Return the [X, Y] coordinate for the center point of the cell that contains the specified text.  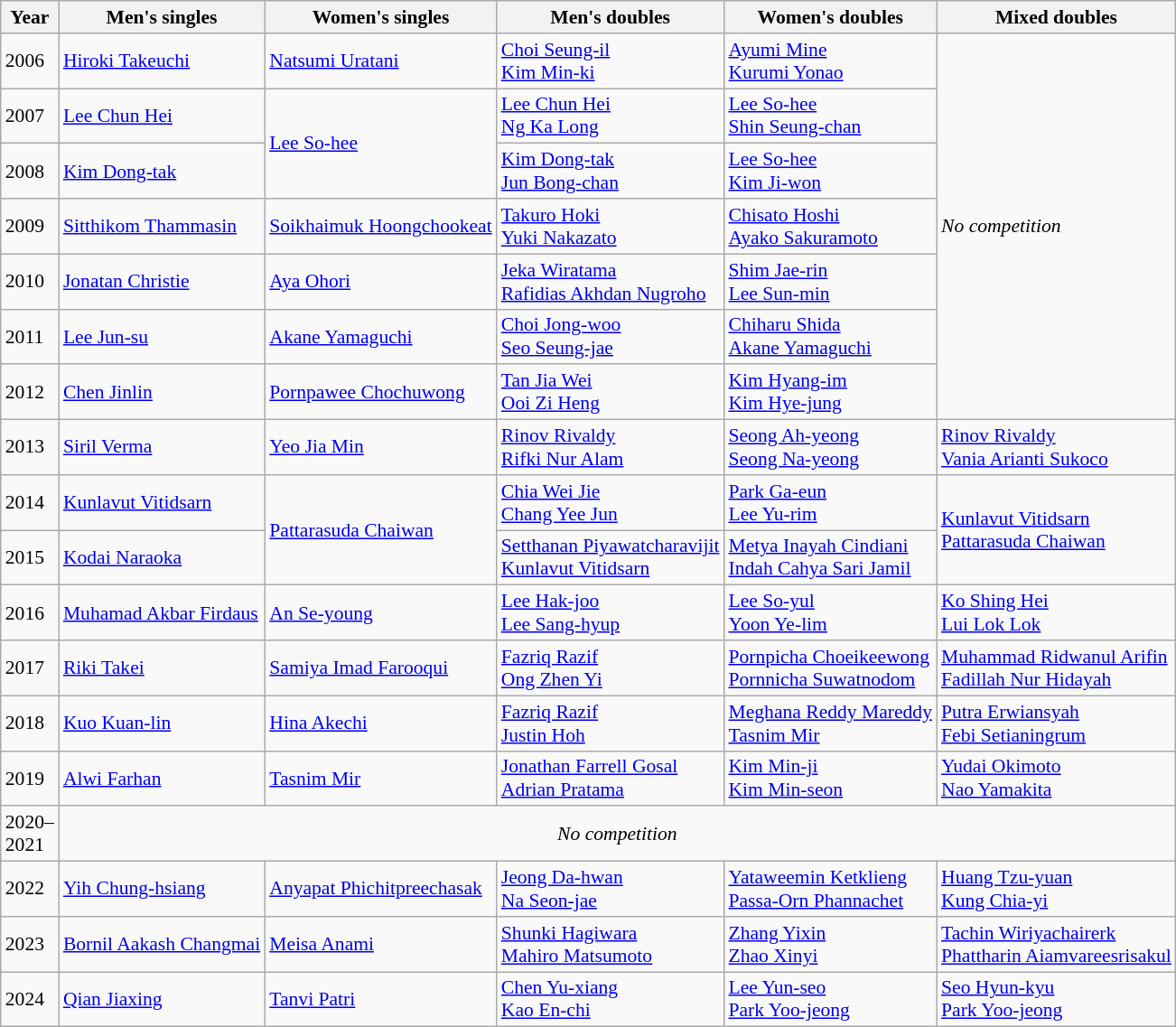
Seo Hyun-kyu Park Yoo-jeong [1057, 999]
Lee So-yul Yoon Ye-lim [830, 612]
Sitthikom Thammasin [162, 226]
Yataweemin Ketklieng Passa-Orn Phannachet [830, 889]
Natsumi Uratani [381, 61]
Lee Yun-seo Park Yoo-jeong [830, 999]
Rinov Rivaldy Rifki Nur Alam [611, 448]
2024 [30, 999]
Aya Ohori [381, 282]
Akane Yamaguchi [381, 336]
Kim Dong-tak [162, 172]
Tanvi Patri [381, 999]
Hina Akechi [381, 723]
2013 [30, 448]
2008 [30, 172]
Yeo Jia Min [381, 448]
2020–2021 [30, 835]
2018 [30, 723]
Jeka Wiratama Rafidias Akhdan Nugroho [611, 282]
Choi Seung-il Kim Min-ki [611, 61]
2022 [30, 889]
Kim Dong-tak Jun Bong-chan [611, 172]
Mixed doubles [1057, 17]
Muhammad Ridwanul Arifin Fadillah Nur Hidayah [1057, 668]
Chia Wei Jie Chang Yee Jun [611, 502]
Tachin Wiriyachairerk Phattharin Aiamvareesrisakul [1057, 945]
2012 [30, 392]
2023 [30, 945]
Siril Verma [162, 448]
Alwi Farhan [162, 779]
Chen Yu-xiang Kao En-chi [611, 999]
2017 [30, 668]
Kunlavut Vitidsarn Pattarasuda Chaiwan [1057, 530]
Samiya Imad Farooqui [381, 668]
2014 [30, 502]
Yih Chung-hsiang [162, 889]
Zhang Yixin Zhao Xinyi [830, 945]
2010 [30, 282]
Yudai Okimoto Nao Yamakita [1057, 779]
Lee Jun-su [162, 336]
Tasnim Mir [381, 779]
Meghana Reddy Mareddy Tasnim Mir [830, 723]
Muhamad Akbar Firdaus [162, 612]
Women's doubles [830, 17]
Lee Chun Hei [162, 116]
2007 [30, 116]
Kim Hyang-im Kim Hye-jung [830, 392]
Jonathan Farrell Gosal Adrian Pratama [611, 779]
Shunki Hagiwara Mahiro Matsumoto [611, 945]
Lee So-hee [381, 144]
Anyapat Phichitpreechasak [381, 889]
Kim Min-ji Kim Min-seon [830, 779]
Meisa Anami [381, 945]
An Se-young [381, 612]
Jeong Da-hwan Na Seon-jae [611, 889]
Fazriq Razif Ong Zhen Yi [611, 668]
Seong Ah-yeong Seong Na-yeong [830, 448]
Kuo Kuan-lin [162, 723]
Pattarasuda Chaiwan [381, 530]
2015 [30, 558]
Lee Hak-joo Lee Sang-hyup [611, 612]
Kunlavut Vitidsarn [162, 502]
2019 [30, 779]
Bornil Aakash Changmai [162, 945]
Ayumi Mine Kurumi Yonao [830, 61]
Choi Jong-woo Seo Seung-jae [611, 336]
Tan Jia Wei Ooi Zi Heng [611, 392]
Pornpicha Choeikeewong Pornnicha Suwatnodom [830, 668]
2009 [30, 226]
Year [30, 17]
Setthanan Piyawatcharavijit Kunlavut Vitidsarn [611, 558]
Jonatan Christie [162, 282]
Soikhaimuk Hoongchookeat [381, 226]
Qian Jiaxing [162, 999]
Ko Shing Hei Lui Lok Lok [1057, 612]
2006 [30, 61]
Huang Tzu-yuan Kung Chia-yi [1057, 889]
Kodai Naraoka [162, 558]
Fazriq Razif Justin Hoh [611, 723]
Shim Jae-rin Lee Sun-min [830, 282]
Chisato Hoshi Ayako Sakuramoto [830, 226]
Park Ga-eun Lee Yu-rim [830, 502]
2016 [30, 612]
Lee So-hee Shin Seung-chan [830, 116]
Lee Chun Hei Ng Ka Long [611, 116]
Putra Erwiansyah Febi Setianingrum [1057, 723]
Women's singles [381, 17]
Metya Inayah Cindiani Indah Cahya Sari Jamil [830, 558]
Takuro Hoki Yuki Nakazato [611, 226]
Chiharu Shida Akane Yamaguchi [830, 336]
Men's singles [162, 17]
Rinov Rivaldy Vania Arianti Sukoco [1057, 448]
Pornpawee Chochuwong [381, 392]
Men's doubles [611, 17]
Lee So-hee Kim Ji-won [830, 172]
2011 [30, 336]
Riki Takei [162, 668]
Hiroki Takeuchi [162, 61]
Chen Jinlin [162, 392]
